Extract the (x, y) coordinate from the center of the cell holding the provided text.  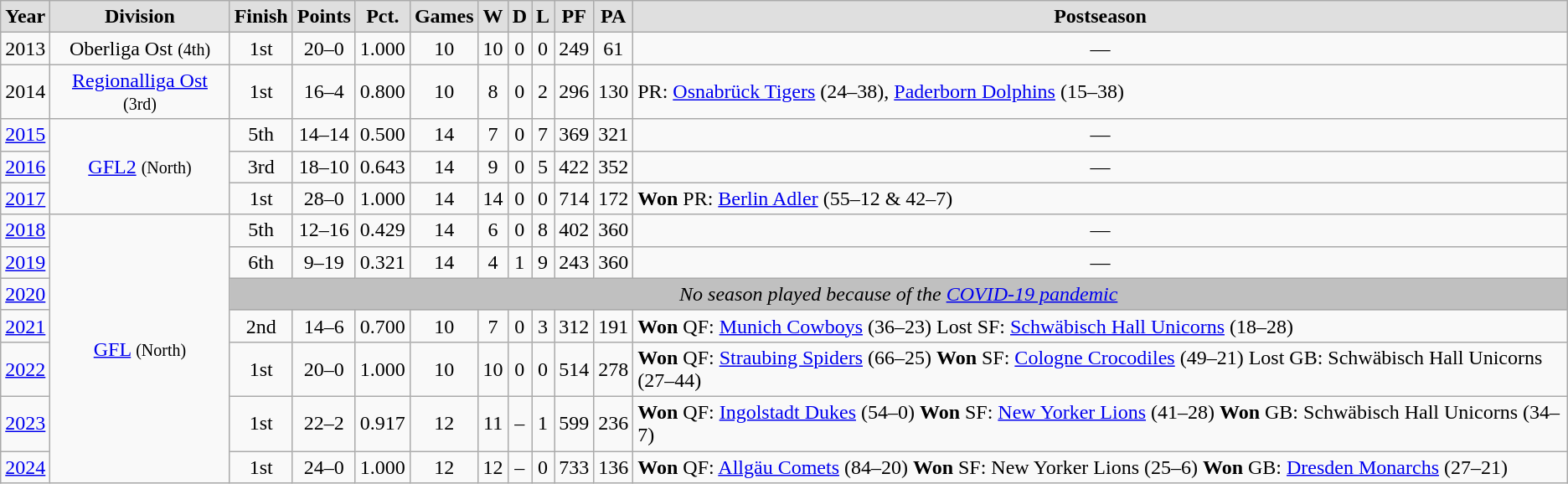
599 (575, 424)
5 (543, 167)
2014 (25, 92)
Postseason (1101, 17)
714 (575, 198)
0.800 (382, 92)
2nd (261, 326)
12–16 (323, 230)
4 (493, 262)
514 (575, 368)
Games (444, 17)
D (519, 17)
Year (25, 17)
2013 (25, 49)
236 (613, 424)
296 (575, 92)
6th (261, 262)
2020 (25, 294)
0.500 (382, 135)
Regionalliga Ost (3rd) (140, 92)
2016 (25, 167)
0.700 (382, 326)
0.321 (382, 262)
0.643 (382, 167)
2015 (25, 135)
0.917 (382, 424)
Won PR: Berlin Adler (55–12 & 42–7) (1101, 198)
2 (543, 92)
321 (613, 135)
Won QF: Allgäu Comets (84–20) Won SF: New Yorker Lions (25–6) Won GB: Dresden Monarchs (27–21) (1101, 466)
Won QF: Munich Cowboys (36–23) Lost SF: Schwäbisch Hall Unicorns (18–28) (1101, 326)
L (543, 17)
278 (613, 368)
2024 (25, 466)
369 (575, 135)
W (493, 17)
No season played because of the COVID-19 pandemic (898, 294)
PF (575, 17)
Oberliga Ost (4th) (140, 49)
16–4 (323, 92)
Division (140, 17)
6 (493, 230)
Finish (261, 17)
2023 (25, 424)
191 (613, 326)
130 (613, 92)
352 (613, 167)
402 (575, 230)
2022 (25, 368)
172 (613, 198)
24–0 (323, 466)
61 (613, 49)
14–6 (323, 326)
Points (323, 17)
312 (575, 326)
249 (575, 49)
2019 (25, 262)
733 (575, 466)
2018 (25, 230)
422 (575, 167)
18–10 (323, 167)
22–2 (323, 424)
PA (613, 17)
243 (575, 262)
2017 (25, 198)
9–19 (323, 262)
2021 (25, 326)
GFL2 (North) (140, 167)
Won QF: Ingolstadt Dukes (54–0) Won SF: New Yorker Lions (41–28) Won GB: Schwäbisch Hall Unicorns (34–7) (1101, 424)
0.429 (382, 230)
3rd (261, 167)
Pct. (382, 17)
28–0 (323, 198)
3 (543, 326)
Won QF: Straubing Spiders (66–25) Won SF: Cologne Crocodiles (49–21) Lost GB: Schwäbisch Hall Unicorns (27–44) (1101, 368)
GFL (North) (140, 348)
136 (613, 466)
11 (493, 424)
PR: Osnabrück Tigers (24–38), Paderborn Dolphins (15–38) (1101, 92)
14–14 (323, 135)
